Scan for the cell matching the given text and deliver its [x, y] coordinate at center. 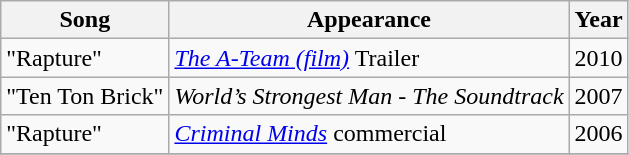
2006 [598, 134]
Year [598, 20]
2007 [598, 96]
Appearance [369, 20]
The A-Team (film) Trailer [369, 58]
World’s Strongest Man - The Soundtrack [369, 96]
2010 [598, 58]
"Ten Ton Brick" [85, 96]
Song [85, 20]
Criminal Minds commercial [369, 134]
